Scan for the cell matching the given text and deliver its (X, Y) coordinate at center. 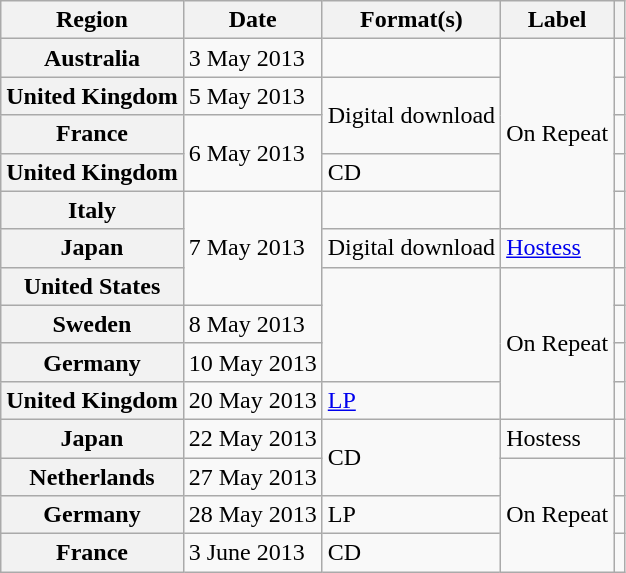
Australia (92, 58)
6 May 2013 (252, 153)
5 May 2013 (252, 96)
Date (252, 20)
20 May 2013 (252, 400)
28 May 2013 (252, 515)
3 May 2013 (252, 58)
Sweden (92, 324)
22 May 2013 (252, 438)
Format(s) (411, 20)
United States (92, 286)
Label (558, 20)
Italy (92, 210)
3 June 2013 (252, 553)
Region (92, 20)
8 May 2013 (252, 324)
27 May 2013 (252, 477)
7 May 2013 (252, 248)
10 May 2013 (252, 362)
Netherlands (92, 477)
